Provide the (x, y) coordinate of the cell's center where the given text is located.  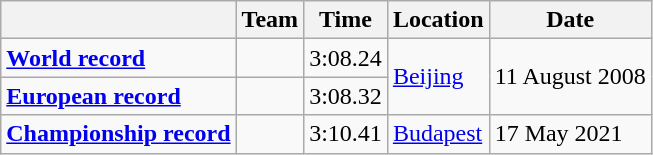
Date (570, 20)
Beijing (438, 77)
Location (438, 20)
3:08.24 (346, 58)
Championship record (118, 134)
Time (346, 20)
11 August 2008 (570, 77)
Team (270, 20)
European record (118, 96)
3:10.41 (346, 134)
Budapest (438, 134)
3:08.32 (346, 96)
World record (118, 58)
17 May 2021 (570, 134)
